Find where the given text appears and provide that cell's center as (X, Y) coordinate. 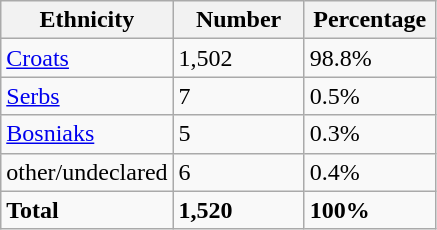
0.4% (370, 172)
0.5% (370, 96)
Croats (87, 58)
100% (370, 210)
Percentage (370, 20)
Bosniaks (87, 134)
1,520 (238, 210)
Serbs (87, 96)
7 (238, 96)
6 (238, 172)
0.3% (370, 134)
1,502 (238, 58)
Total (87, 210)
other/undeclared (87, 172)
Number (238, 20)
Ethnicity (87, 20)
98.8% (370, 58)
5 (238, 134)
